Detect which cell encompasses the target text, then output its [X, Y] center coordinate. 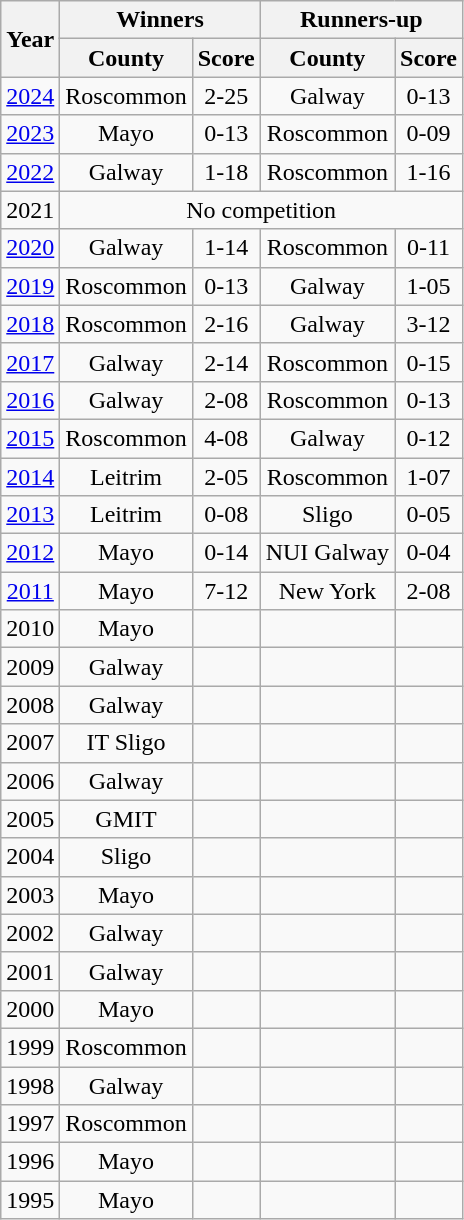
1-18 [226, 172]
3-12 [429, 324]
2015 [30, 438]
Runners-up [361, 20]
2016 [30, 400]
1-14 [226, 248]
2006 [30, 781]
0-15 [429, 362]
2005 [30, 819]
New York [327, 591]
No competition [262, 210]
2010 [30, 629]
0-04 [429, 553]
1-07 [429, 477]
0-12 [429, 438]
GMIT [126, 819]
2012 [30, 553]
IT Sligo [126, 743]
1996 [30, 1162]
2019 [30, 286]
2009 [30, 667]
Year [30, 39]
0-14 [226, 553]
2021 [30, 210]
4-08 [226, 438]
2-14 [226, 362]
2017 [30, 362]
1999 [30, 1047]
2003 [30, 895]
1998 [30, 1085]
2002 [30, 933]
2024 [30, 96]
2007 [30, 743]
1-16 [429, 172]
2023 [30, 134]
2-05 [226, 477]
2013 [30, 515]
Winners [160, 20]
1997 [30, 1124]
2004 [30, 857]
0-11 [429, 248]
0-08 [226, 515]
2000 [30, 1009]
2018 [30, 324]
2-16 [226, 324]
2008 [30, 705]
2022 [30, 172]
2020 [30, 248]
1995 [30, 1200]
7-12 [226, 591]
0-09 [429, 134]
2014 [30, 477]
2011 [30, 591]
NUI Galway [327, 553]
2001 [30, 971]
0-05 [429, 515]
1-05 [429, 286]
2-25 [226, 96]
